From the cell containing the given text, extract its center point as [X, Y] coordinate. 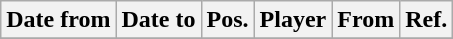
Date to [158, 20]
Date from [58, 20]
Ref. [426, 20]
Pos. [228, 20]
From [366, 20]
Player [293, 20]
